Find where the given text appears and provide that cell's center as (x, y) coordinate. 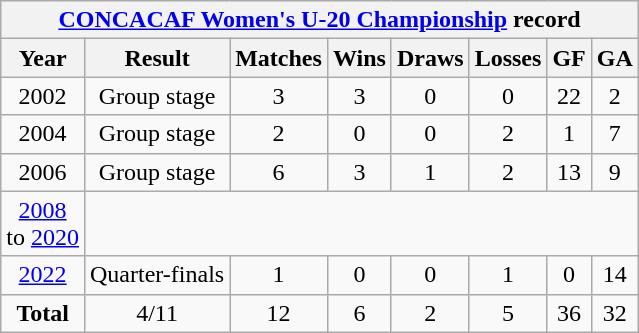
Quarter-finals (156, 275)
32 (614, 313)
9 (614, 172)
Year (43, 58)
Losses (508, 58)
GF (569, 58)
14 (614, 275)
Wins (359, 58)
2006 (43, 172)
2002 (43, 96)
2004 (43, 134)
4/11 (156, 313)
Total (43, 313)
Draws (430, 58)
Matches (279, 58)
5 (508, 313)
22 (569, 96)
CONCACAF Women's U-20 Championship record (320, 20)
2008to 2020 (43, 224)
36 (569, 313)
Result (156, 58)
13 (569, 172)
GA (614, 58)
7 (614, 134)
12 (279, 313)
2022 (43, 275)
